Return (x, y) of the center of cell containing provided text 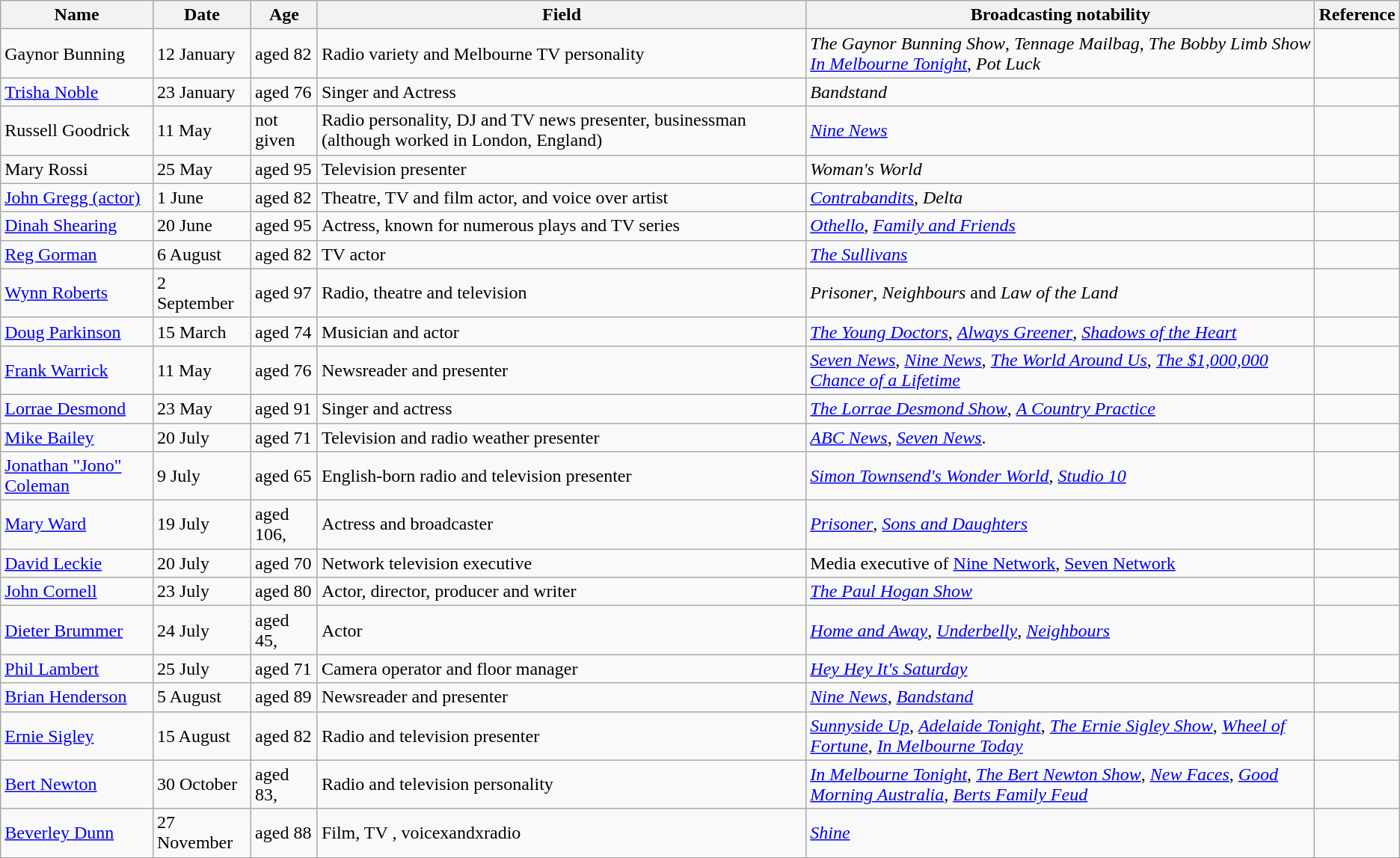
Beverley Dunn (77, 833)
aged 106, (284, 525)
Contrabandits, Delta (1060, 197)
Musician and actor (561, 331)
Radio personality, DJ and TV news presenter, businessman (although worked in London, England) (561, 130)
Name (77, 15)
Reference (1357, 15)
Field (561, 15)
Dieter Brummer (77, 630)
Television and radio weather presenter (561, 438)
Network television executive (561, 563)
Film, TV , voicexandxradio (561, 833)
Brian Henderson (77, 697)
Othello, Family and Friends (1060, 226)
John Gregg (actor) (77, 197)
5 August (202, 697)
Russell Goodrick (77, 130)
TV actor (561, 254)
Media executive of Nine Network, Seven Network (1060, 563)
Bandstand (1060, 92)
The Lorrae Desmond Show, A Country Practice (1060, 408)
Actress, known for numerous plays and TV series (561, 226)
Bert Newton (77, 784)
Gaynor Bunning (77, 54)
aged 91 (284, 408)
Reg Gorman (77, 254)
Prisoner, Sons and Daughters (1060, 525)
Singer and Actress (561, 92)
Camera operator and floor manager (561, 669)
Seven News, Nine News, The World Around Us, The $1,000,000 Chance of a Lifetime (1060, 370)
Ernie Sigley (77, 736)
Shine (1060, 833)
25 July (202, 669)
David Leckie (77, 563)
Frank Warrick (77, 370)
27 November (202, 833)
John Cornell (77, 592)
Radio and television personality (561, 784)
Theatre, TV and film actor, and voice over artist (561, 197)
Television presenter (561, 169)
Doug Parkinson (77, 331)
Mary Ward (77, 525)
Broadcasting notability (1060, 15)
aged 65 (284, 476)
9 July (202, 476)
aged 89 (284, 697)
aged 70 (284, 563)
Trisha Noble (77, 92)
24 July (202, 630)
23 January (202, 92)
25 May (202, 169)
aged 80 (284, 592)
23 May (202, 408)
Radio and television presenter (561, 736)
aged 88 (284, 833)
Date (202, 15)
The Young Doctors, Always Greener, Shadows of the Heart (1060, 331)
Woman's World (1060, 169)
1 June (202, 197)
Simon Townsend's Wonder World, Studio 10 (1060, 476)
Phil Lambert (77, 669)
Actor, director, producer and writer (561, 592)
15 March (202, 331)
2 September (202, 293)
Singer and actress (561, 408)
Radio, theatre and television (561, 293)
not given (284, 130)
6 August (202, 254)
Lorrae Desmond (77, 408)
Wynn Roberts (77, 293)
Radio variety and Melbourne TV personality (561, 54)
English-born radio and television presenter (561, 476)
Mike Bailey (77, 438)
Home and Away, Underbelly, Neighbours (1060, 630)
In Melbourne Tonight, The Bert Newton Show, New Faces, Good Morning Australia, Berts Family Feud (1060, 784)
The Paul Hogan Show (1060, 592)
Dinah Shearing (77, 226)
Age (284, 15)
The Sullivans (1060, 254)
23 July (202, 592)
20 June (202, 226)
aged 74 (284, 331)
aged 45, (284, 630)
aged 83, (284, 784)
Actress and broadcaster (561, 525)
Hey Hey It's Saturday (1060, 669)
19 July (202, 525)
15 August (202, 736)
Sunnyside Up, Adelaide Tonight, The Ernie Sigley Show, Wheel of Fortune, In Melbourne Today (1060, 736)
The Gaynor Bunning Show, Tennage Mailbag, The Bobby Limb Show In Melbourne Tonight, Pot Luck (1060, 54)
aged 97 (284, 293)
Nine News, Bandstand (1060, 697)
Actor (561, 630)
Prisoner, Neighbours and Law of the Land (1060, 293)
Mary Rossi (77, 169)
30 October (202, 784)
Jonathan "Jono" Coleman (77, 476)
Nine News (1060, 130)
12 January (202, 54)
ABC News, Seven News. (1060, 438)
